Provide the [X, Y] coordinate of the cell's center where the given text is located.  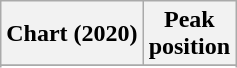
Chart (2020) [72, 34]
Peakposition [189, 34]
